Detect which cell encompasses the target text, then output its (X, Y) center coordinate. 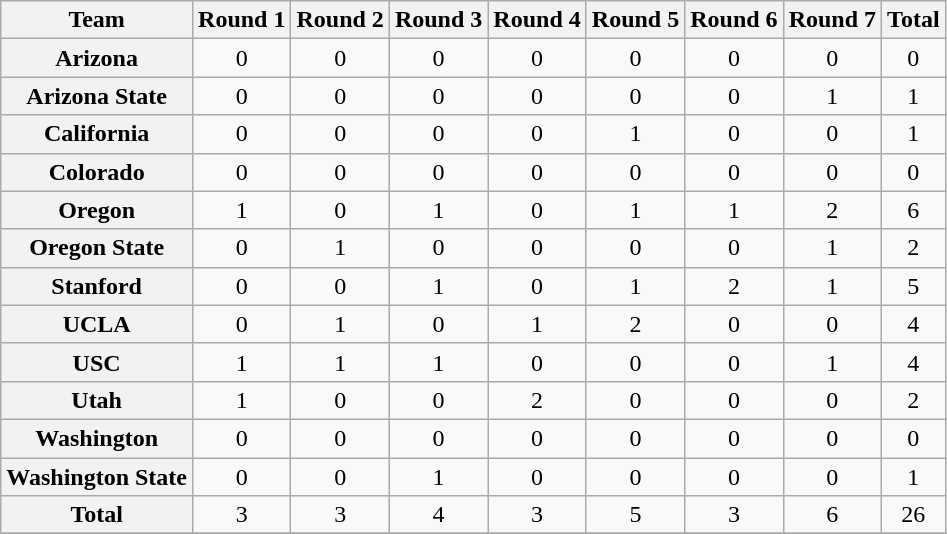
Round 5 (635, 20)
Round 7 (832, 20)
Oregon (97, 210)
Team (97, 20)
California (97, 134)
Washington (97, 438)
Oregon State (97, 248)
Round 2 (340, 20)
26 (914, 515)
Utah (97, 400)
Round 4 (537, 20)
USC (97, 362)
Arizona (97, 58)
Stanford (97, 286)
Colorado (97, 172)
Round 3 (438, 20)
UCLA (97, 324)
Round 6 (734, 20)
Arizona State (97, 96)
Round 1 (242, 20)
Washington State (97, 477)
